From the cell containing the given text, extract its center point as [X, Y] coordinate. 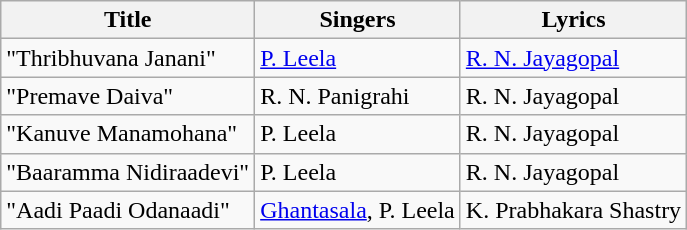
Ghantasala, P. Leela [358, 210]
Title [128, 20]
R. N. Panigrahi [358, 96]
"Premave Daiva" [128, 96]
Lyrics [573, 20]
"Kanuve Manamohana" [128, 134]
"Aadi Paadi Odanaadi" [128, 210]
Singers [358, 20]
"Baaramma Nidiraadevi" [128, 172]
K. Prabhakara Shastry [573, 210]
"Thribhuvana Janani" [128, 58]
